Capture the cell that displays the provided text and extract its (X, Y) central coordinate. 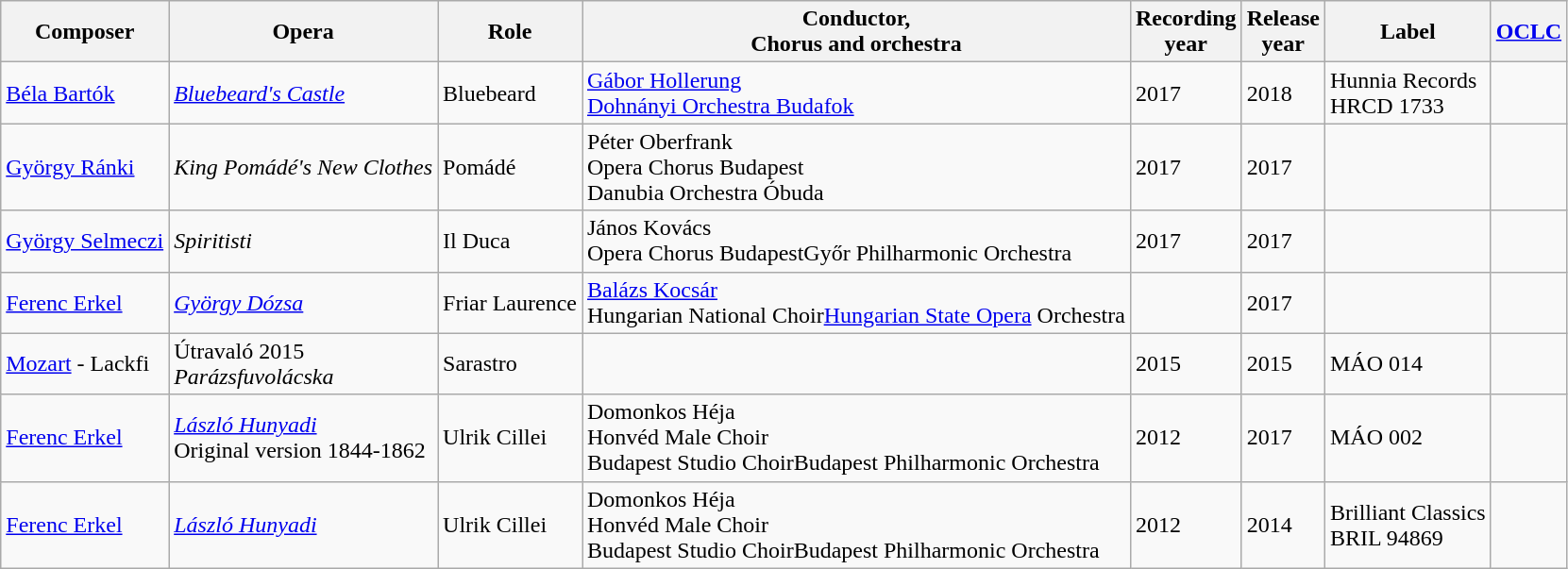
2018 (1283, 92)
Role (510, 32)
Pomádé (510, 167)
Brilliant ClassicsBRIL 94869 (1408, 525)
György Dózsa (304, 302)
Recordingyear (1186, 32)
György Selmeczi (85, 242)
János KovácsOpera Chorus BudapestGyőr Philharmonic Orchestra (855, 242)
Útravaló 2015Parázsfuvolácska (304, 364)
2014 (1283, 525)
King Pomádé's New Clothes (304, 167)
Sarastro (510, 364)
Mozart - Lackfi (85, 364)
MÁO 014 (1408, 364)
Friar Laurence (510, 302)
Bluebeard (510, 92)
MÁO 002 (1408, 438)
Spiritisti (304, 242)
Il Duca (510, 242)
Opera (304, 32)
Releaseyear (1283, 32)
Péter OberfrankOpera Chorus BudapestDanubia Orchestra Óbuda (855, 167)
György Ránki (85, 167)
Balázs KocsárHungarian National ChoirHungarian State Opera Orchestra (855, 302)
Composer (85, 32)
László Hunyadi (304, 525)
Hunnia RecordsHRCD 1733 (1408, 92)
László HunyadiOriginal version 1844-1862 (304, 438)
Bluebeard's Castle (304, 92)
OCLC (1528, 32)
Label (1408, 32)
Béla Bartók (85, 92)
Conductor,Chorus and orchestra (855, 32)
Gábor HollerungDohnányi Orchestra Budafok (855, 92)
